Scan for the cell matching the given text and deliver its (X, Y) coordinate at center. 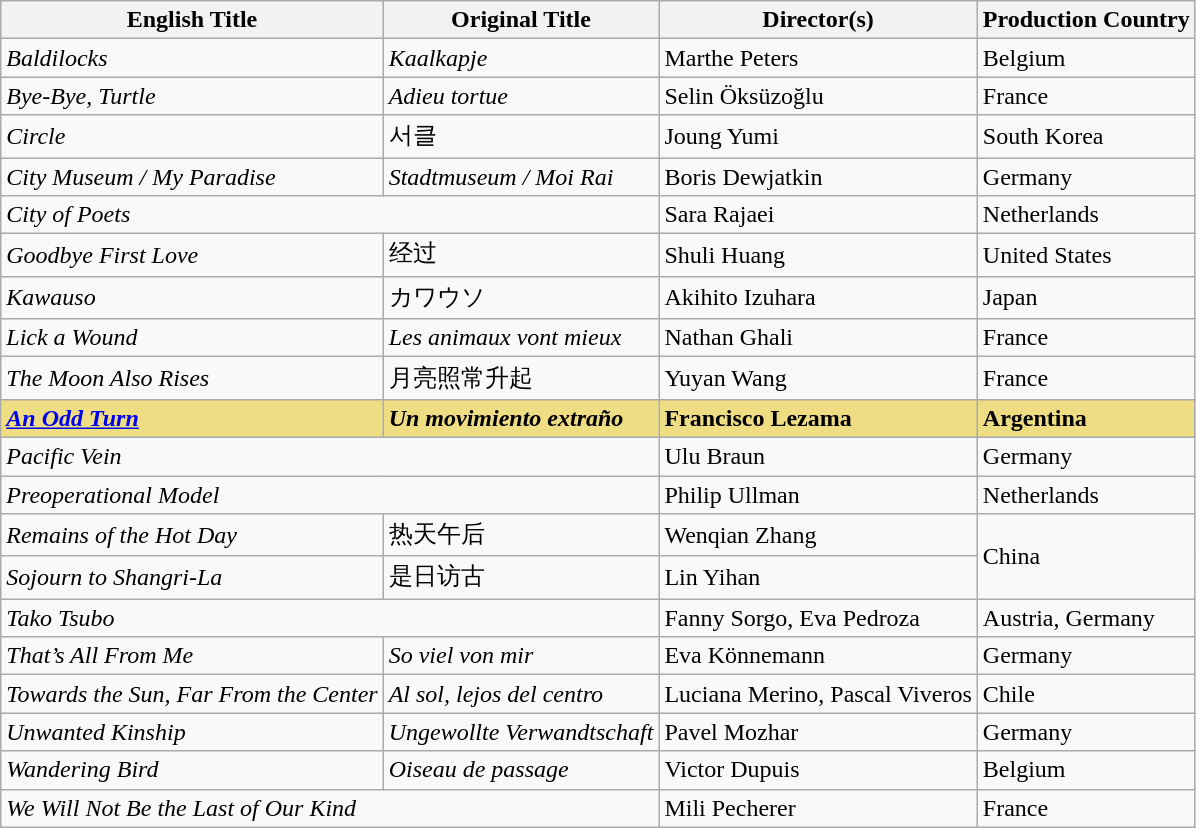
United States (1086, 256)
The Moon Also Rises (192, 378)
Ulu Braun (818, 456)
Preoperational Model (330, 495)
English Title (192, 20)
Ungewollte Verwandtschaft (521, 732)
月亮照常升起 (521, 378)
China (1086, 556)
是日访古 (521, 578)
Lin Yihan (818, 578)
So viel von mir (521, 656)
Adieu tortue (521, 96)
Sara Rajaei (818, 215)
Akihito Izuhara (818, 298)
An Odd Turn (192, 418)
Les animaux vont mieux (521, 338)
That’s All From Me (192, 656)
Boris Dewjatkin (818, 177)
Towards the Sun, Far From the Center (192, 694)
Yuyan Wang (818, 378)
Bye-Bye, Turtle (192, 96)
Oiseau de passage (521, 770)
Fanny Sorgo, Eva Pedroza (818, 618)
Sojourn to Shangri-La (192, 578)
Original Title (521, 20)
Luciana Merino, Pascal Viveros (818, 694)
Chile (1086, 694)
We Will Not Be the Last of Our Kind (330, 808)
Wenqian Zhang (818, 536)
Philip Ullman (818, 495)
서클 (521, 136)
Shuli Huang (818, 256)
经过 (521, 256)
Un movimiento extraño (521, 418)
Argentina (1086, 418)
Pacific Vein (330, 456)
City Museum / My Paradise (192, 177)
Lick a Wound (192, 338)
Kawauso (192, 298)
Marthe Peters (818, 58)
Mili Pecherer (818, 808)
South Korea (1086, 136)
Joung Yumi (818, 136)
Wandering Bird (192, 770)
Stadtmuseum / Moi Rai (521, 177)
热天午后 (521, 536)
Pavel Mozhar (818, 732)
Goodbye First Love (192, 256)
Eva Könnemann (818, 656)
Tako Tsubo (330, 618)
City of Poets (330, 215)
Remains of the Hot Day (192, 536)
Austria, Germany (1086, 618)
Selin Öksüzoğlu (818, 96)
Nathan Ghali (818, 338)
Victor Dupuis (818, 770)
カワウソ (521, 298)
Japan (1086, 298)
Unwanted Kinship (192, 732)
Al sol, lejos del centro (521, 694)
Circle (192, 136)
Production Country (1086, 20)
Francisco Lezama (818, 418)
Baldilocks (192, 58)
Director(s) (818, 20)
Kaalkapje (521, 58)
